Provide the [x, y] coordinate of the cell's center where the given text is located.  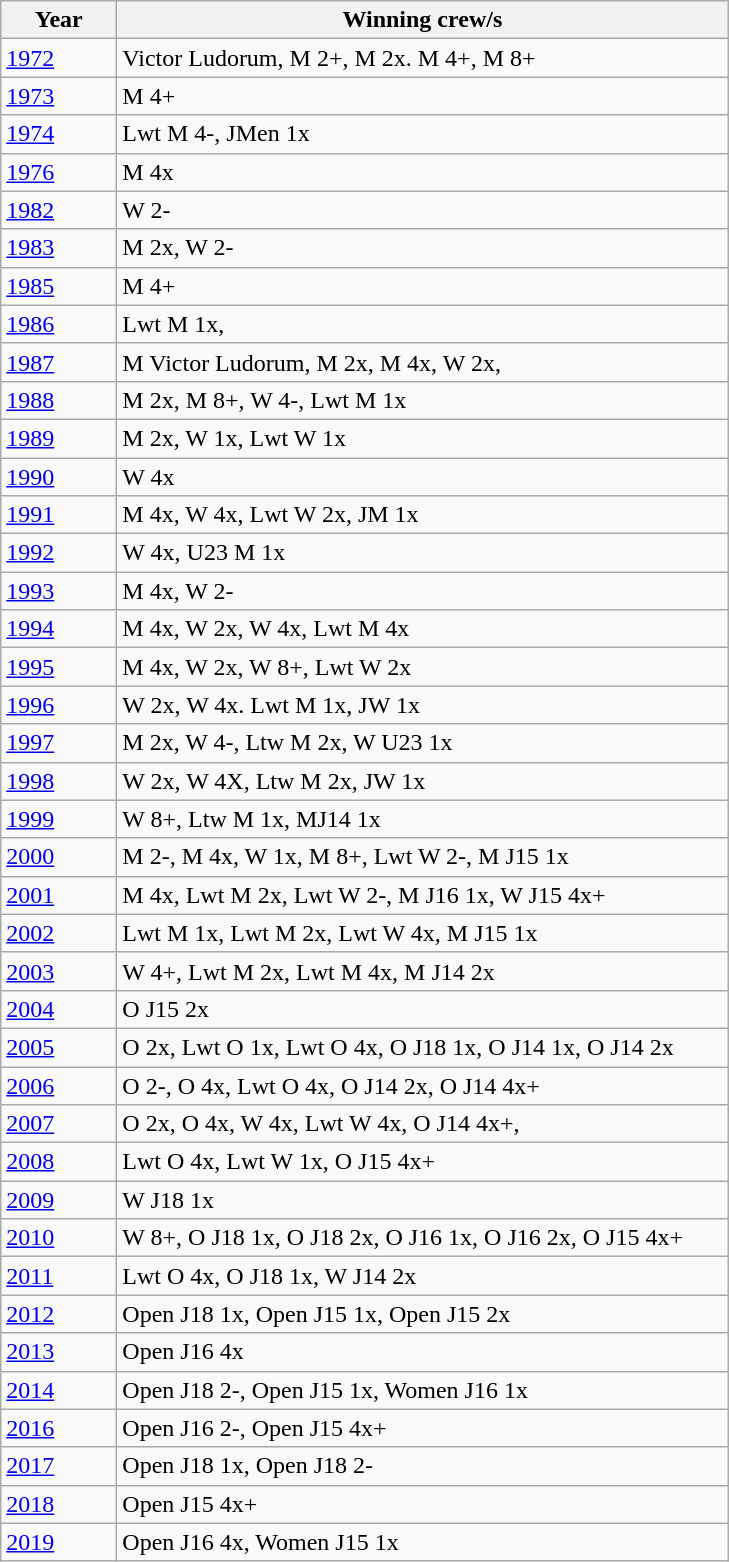
2013 [59, 1352]
O 2-, O 4x, Lwt O 4x, O J14 2x, O J14 4x+ [422, 1085]
Open J16 4x, Women J15 1x [422, 1542]
2008 [59, 1162]
1986 [59, 324]
2000 [59, 857]
1983 [59, 248]
1988 [59, 400]
Lwt O 4x, O J18 1x, W J14 2x [422, 1276]
2004 [59, 1009]
Lwt M 1x, [422, 324]
2005 [59, 1047]
Open J16 4x [422, 1352]
M 2-, M 4x, W 1x, M 8+, Lwt W 2-, M J15 1x [422, 857]
W 4x [422, 477]
1987 [59, 362]
2009 [59, 1200]
Open J18 1x, Open J18 2- [422, 1466]
M 2x, W 4-, Ltw M 2x, W U23 1x [422, 743]
2016 [59, 1428]
1989 [59, 438]
W J18 1x [422, 1200]
1973 [59, 96]
Year [59, 20]
1982 [59, 210]
W 2x, W 4X, Ltw M 2x, JW 1x [422, 781]
W 2x, W 4x. Lwt M 1x, JW 1x [422, 705]
1985 [59, 286]
1998 [59, 781]
M Victor Ludorum, M 2x, M 4x, W 2x, [422, 362]
M 4x, W 2- [422, 591]
2017 [59, 1466]
2019 [59, 1542]
2010 [59, 1238]
1972 [59, 58]
W 8+, Ltw M 1x, MJ14 1x [422, 819]
1999 [59, 819]
W 4x, U23 M 1x [422, 553]
M 4x [422, 172]
1991 [59, 515]
M 4x, W 4x, Lwt W 2x, JM 1x [422, 515]
M 2x, W 2- [422, 248]
M 2x, W 1x, Lwt W 1x [422, 438]
O J15 2x [422, 1009]
Open J16 2-, Open J15 4x+ [422, 1428]
1993 [59, 591]
1997 [59, 743]
O 2x, Lwt O 1x, Lwt O 4x, O J18 1x, O J14 1x, O J14 2x [422, 1047]
W 4+, Lwt M 2x, Lwt M 4x, M J14 2x [422, 971]
Winning crew/s [422, 20]
M 4x, Lwt M 2x, Lwt W 2-, M J16 1x, W J15 4x+ [422, 895]
Open J15 4x+ [422, 1504]
2012 [59, 1314]
2018 [59, 1504]
2001 [59, 895]
M 2x, M 8+, W 4-, Lwt M 1x [422, 400]
O 2x, O 4x, W 4x, Lwt W 4x, O J14 4x+, [422, 1124]
2011 [59, 1276]
Open J18 2-, Open J15 1x, Women J16 1x [422, 1390]
M 4x, W 2x, W 4x, Lwt M 4x [422, 629]
1990 [59, 477]
1974 [59, 134]
1995 [59, 667]
2014 [59, 1390]
W 2- [422, 210]
Victor Ludorum, M 2+, M 2x. M 4+, M 8+ [422, 58]
Lwt O 4x, Lwt W 1x, O J15 4x+ [422, 1162]
Open J18 1x, Open J15 1x, Open J15 2x [422, 1314]
1996 [59, 705]
2007 [59, 1124]
2002 [59, 933]
2003 [59, 971]
1994 [59, 629]
Lwt M 1x, Lwt M 2x, Lwt W 4x, M J15 1x [422, 933]
W 8+, O J18 1x, O J18 2x, O J16 1x, O J16 2x, O J15 4x+ [422, 1238]
M 4x, W 2x, W 8+, Lwt W 2x [422, 667]
Lwt M 4-, JMen 1x [422, 134]
2006 [59, 1085]
1976 [59, 172]
1992 [59, 553]
